For the text-containing cell, return its midpoint in (x, y) coordinate format. 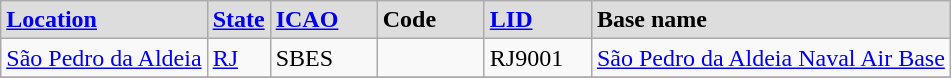
ICAO (324, 20)
Code (430, 20)
Location (104, 20)
Base name (770, 20)
RJ (238, 58)
São Pedro da Aldeia (104, 58)
RJ9001 (538, 58)
State (238, 20)
LID (538, 20)
SBES (324, 58)
São Pedro da Aldeia Naval Air Base (770, 58)
